Determine the [x, y] coordinate at the center of the cell enclosing the given text.  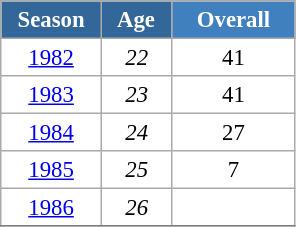
Overall [234, 20]
22 [136, 58]
1985 [52, 170]
25 [136, 170]
27 [234, 133]
1983 [52, 95]
1986 [52, 208]
Age [136, 20]
1982 [52, 58]
Season [52, 20]
26 [136, 208]
23 [136, 95]
24 [136, 133]
1984 [52, 133]
7 [234, 170]
